Locate the cell with the specified text and output its (x, y) center coordinate. 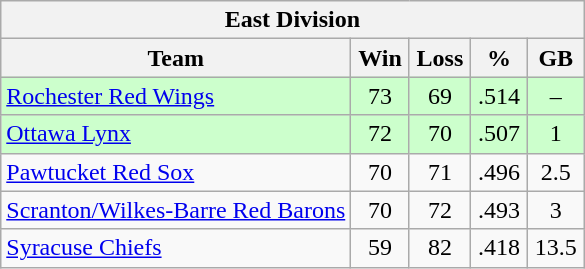
.514 (500, 96)
Scranton/Wilkes-Barre Red Barons (176, 210)
71 (440, 172)
82 (440, 248)
Win (380, 58)
.496 (500, 172)
GB (556, 58)
1 (556, 134)
.507 (500, 134)
13.5 (556, 248)
Pawtucket Red Sox (176, 172)
2.5 (556, 172)
Ottawa Lynx (176, 134)
69 (440, 96)
73 (380, 96)
% (500, 58)
3 (556, 210)
East Division (292, 20)
.418 (500, 248)
Loss (440, 58)
59 (380, 248)
Team (176, 58)
– (556, 96)
Syracuse Chiefs (176, 248)
.493 (500, 210)
Rochester Red Wings (176, 96)
